Pinpoint the cell where the given text exists, returning its [x, y] midpoint coordinate. 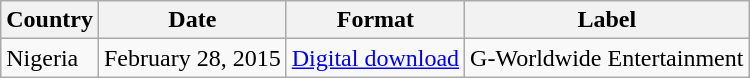
Country [50, 20]
Date [192, 20]
Digital download [375, 58]
Nigeria [50, 58]
G-Worldwide Entertainment [607, 58]
Format [375, 20]
Label [607, 20]
February 28, 2015 [192, 58]
